Provide the [x, y] coordinate of the cell's center where the given text is located.  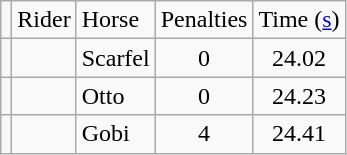
24.23 [299, 96]
Time (s) [299, 20]
24.41 [299, 134]
Horse [116, 20]
Rider [44, 20]
Scarfel [116, 58]
Penalties [204, 20]
Otto [116, 96]
24.02 [299, 58]
Gobi [116, 134]
4 [204, 134]
